Locate the cell with the specified text and output its (X, Y) center coordinate. 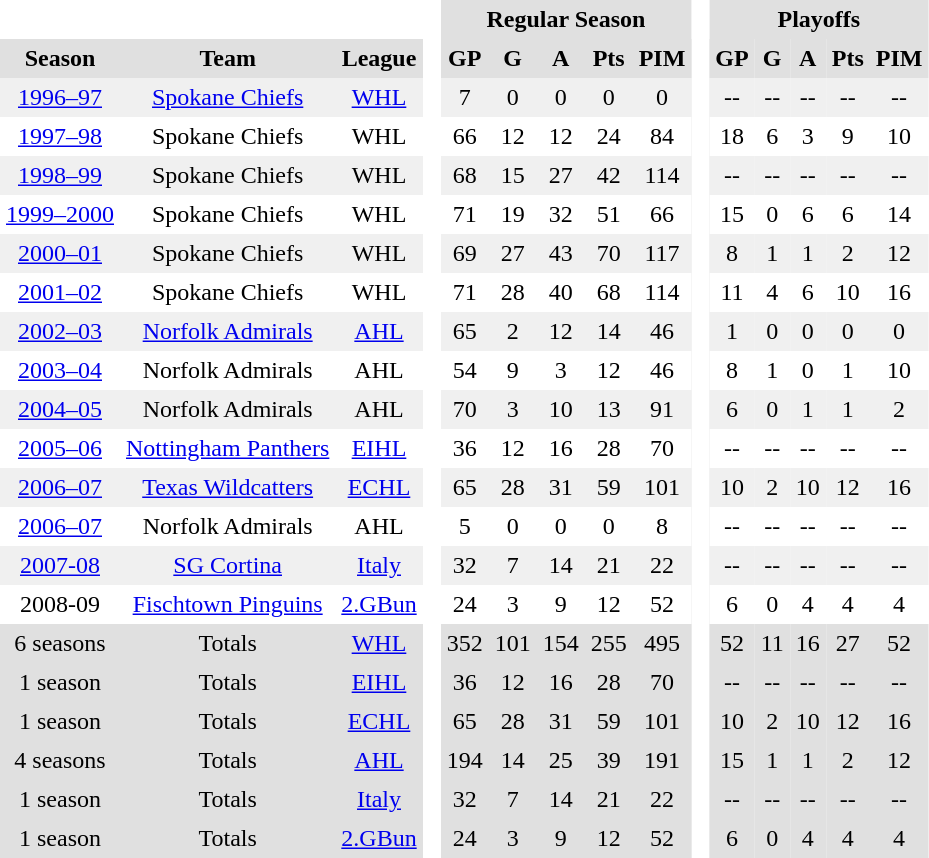
194 (465, 760)
Nottingham Panthers (228, 448)
352 (465, 644)
SG Cortina (228, 566)
25 (561, 760)
Playoffs (818, 20)
69 (465, 254)
2005–06 (60, 448)
2004–05 (60, 410)
495 (662, 644)
255 (609, 644)
51 (609, 214)
39 (609, 760)
2003–04 (60, 370)
43 (561, 254)
42 (609, 176)
League (378, 58)
Season (60, 58)
4 seasons (60, 760)
Texas Wildcatters (228, 488)
1996–97 (60, 98)
5 (465, 526)
2008-09 (60, 604)
1997–98 (60, 136)
2007-08 (60, 566)
Team (228, 58)
Fischtown Pinguins (228, 604)
154 (561, 644)
54 (465, 370)
18 (732, 136)
2002–03 (60, 332)
Regular Season (566, 20)
1999–2000 (60, 214)
91 (662, 410)
191 (662, 760)
84 (662, 136)
117 (662, 254)
40 (561, 292)
2001–02 (60, 292)
13 (609, 410)
2000–01 (60, 254)
6 seasons (60, 644)
19 (513, 214)
1998–99 (60, 176)
